Determine the [x, y] coordinate at the center of the cell enclosing the given text.  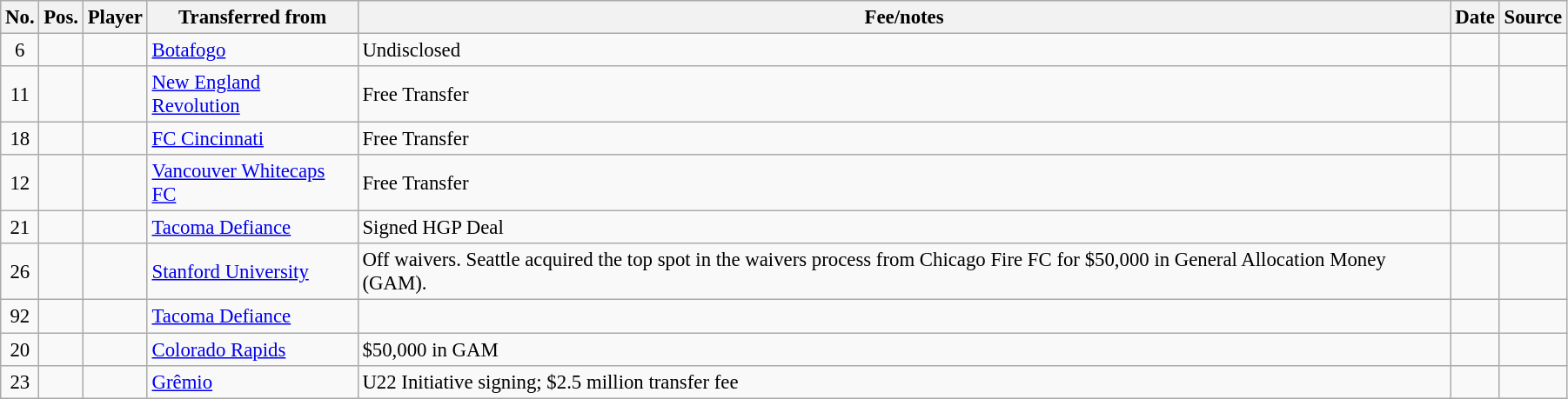
18 [20, 139]
21 [20, 228]
Source [1533, 17]
No. [20, 17]
Grêmio [252, 382]
Undisclosed [904, 50]
Player [115, 17]
Signed HGP Deal [904, 228]
Transferred from [252, 17]
12 [20, 183]
Botafogo [252, 50]
11 [20, 94]
Date [1475, 17]
Off waivers. Seattle acquired the top spot in the waivers process from Chicago Fire FC for $50,000 in General Allocation Money (GAM). [904, 271]
Colorado Rapids [252, 349]
92 [20, 316]
FC Cincinnati [252, 139]
Vancouver Whitecaps FC [252, 183]
23 [20, 382]
Stanford University [252, 271]
6 [20, 50]
Fee/notes [904, 17]
20 [20, 349]
New England Revolution [252, 94]
26 [20, 271]
U22 Initiative signing; $2.5 million transfer fee [904, 382]
$50,000 in GAM [904, 349]
Pos. [61, 17]
